Determine the [X, Y] coordinate at the center of the cell enclosing the given text.  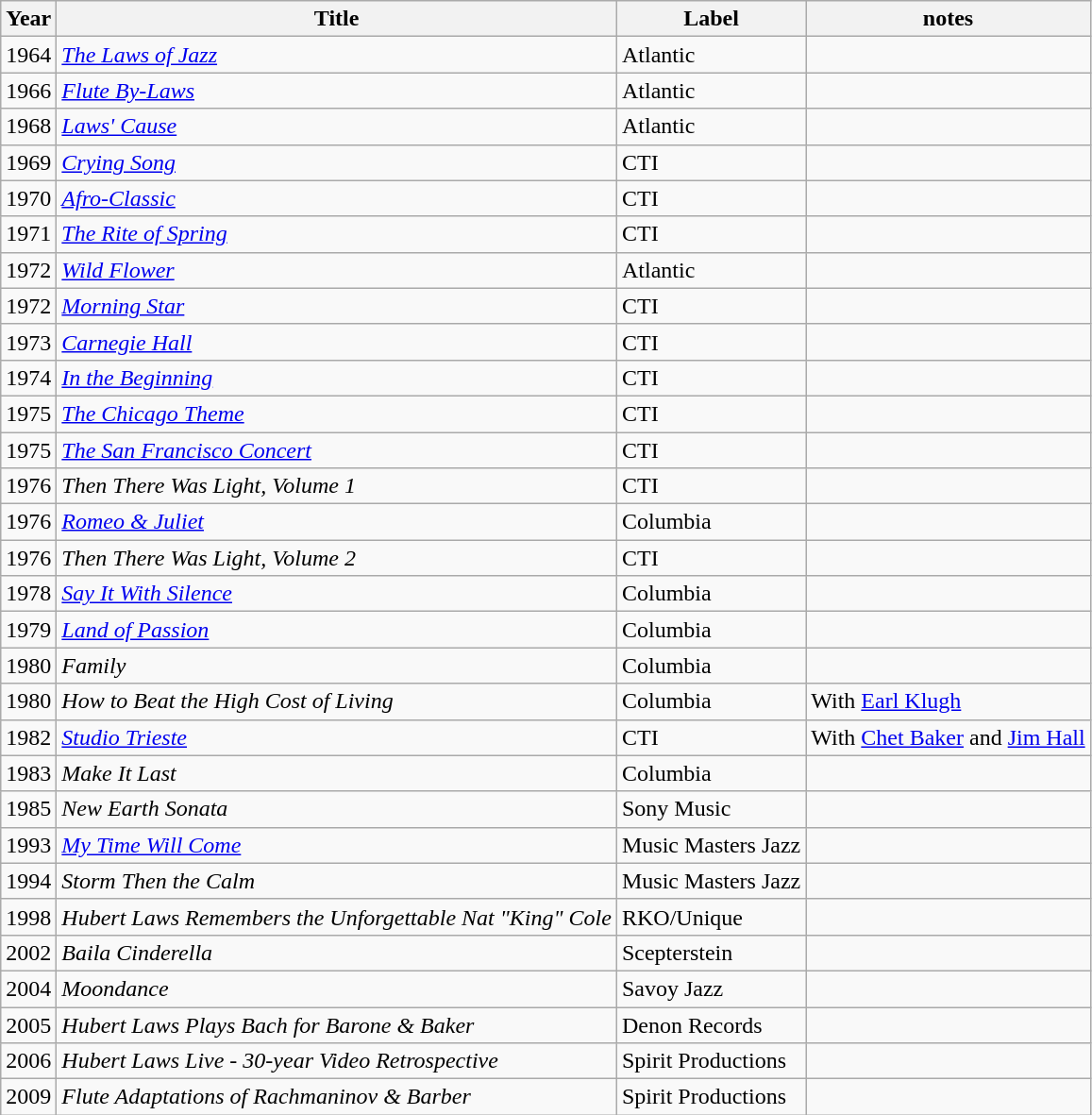
Then There Was Light, Volume 2 [337, 558]
RKO/Unique [711, 917]
With Chet Baker and Jim Hall [948, 737]
Sony Music [711, 809]
Savoy Jazz [711, 988]
With Earl Klugh [948, 701]
Denon Records [711, 1024]
2002 [28, 953]
1979 [28, 630]
1982 [28, 737]
Hubert Laws Remembers the Unforgettable Nat "King" Cole [337, 917]
Morning Star [337, 306]
The Chicago Theme [337, 414]
Crying Song [337, 162]
2006 [28, 1061]
The Laws of Jazz [337, 55]
1971 [28, 234]
Hubert Laws Live - 30-year Video Retrospective [337, 1061]
Wild Flower [337, 270]
Say It With Silence [337, 594]
Studio Trieste [337, 737]
Make It Last [337, 773]
Storm Then the Calm [337, 881]
Flute Adaptations of Rachmaninov & Barber [337, 1097]
2004 [28, 988]
1973 [28, 342]
Baila Cinderella [337, 953]
1994 [28, 881]
Label [711, 19]
Title [337, 19]
The Rite of Spring [337, 234]
1974 [28, 378]
1985 [28, 809]
Scepterstein [711, 953]
Moondance [337, 988]
New Earth Sonata [337, 809]
2009 [28, 1097]
1998 [28, 917]
1983 [28, 773]
1966 [28, 91]
notes [948, 19]
Afro-Classic [337, 198]
Romeo & Juliet [337, 522]
1978 [28, 594]
Then There Was Light, Volume 1 [337, 486]
Land of Passion [337, 630]
1964 [28, 55]
1968 [28, 127]
Family [337, 666]
Hubert Laws Plays Bach for Barone & Baker [337, 1024]
2005 [28, 1024]
Flute By-Laws [337, 91]
1993 [28, 845]
1970 [28, 198]
Laws' Cause [337, 127]
Carnegie Hall [337, 342]
Year [28, 19]
How to Beat the High Cost of Living [337, 701]
My Time Will Come [337, 845]
The San Francisco Concert [337, 450]
1969 [28, 162]
In the Beginning [337, 378]
